Search for the cell housing the specified text and yield its [x, y] center coordinate. 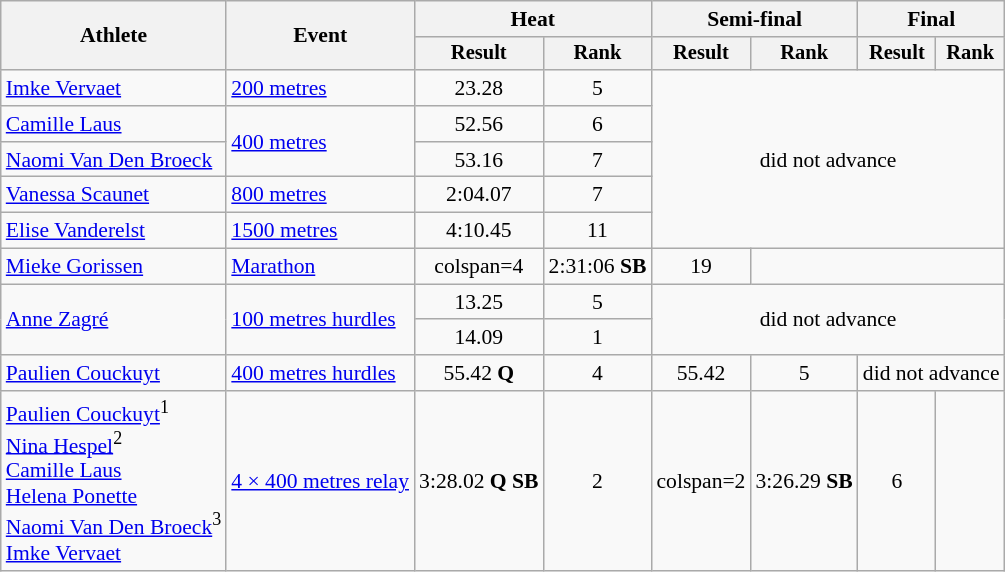
800 metres [320, 195]
14.09 [478, 338]
4 × 400 metres relay [320, 481]
3:28.02 Q SB [478, 481]
Anne Zagré [114, 320]
Vanessa Scaunet [114, 195]
Naomi Van Den Broeck [114, 160]
2:31:06 SB [598, 267]
Athlete [114, 36]
400 metres hurdles [320, 373]
19 [700, 267]
Imke Vervaet [114, 88]
2 [598, 481]
Paulien Couckuyt1Nina Hespel2Camille LausHelena PonetteNaomi Van Den Broeck3Imke Vervaet [114, 481]
4 [598, 373]
100 metres hurdles [320, 320]
Elise Vanderelst [114, 231]
3:26.29 SB [804, 481]
52.56 [478, 124]
4:10.45 [478, 231]
23.28 [478, 88]
55.42 Q [478, 373]
Marathon [320, 267]
Camille Laus [114, 124]
1500 metres [320, 231]
11 [598, 231]
400 metres [320, 142]
colspan=2 [700, 481]
colspan=4 [478, 267]
Event [320, 36]
55.42 [700, 373]
Mieke Gorissen [114, 267]
Final [932, 19]
Paulien Couckuyt [114, 373]
2:04.07 [478, 195]
13.25 [478, 302]
1 [598, 338]
Heat [532, 19]
53.16 [478, 160]
Semi-final [754, 19]
200 metres [320, 88]
